Find where the given text appears and provide that cell's center as (x, y) coordinate. 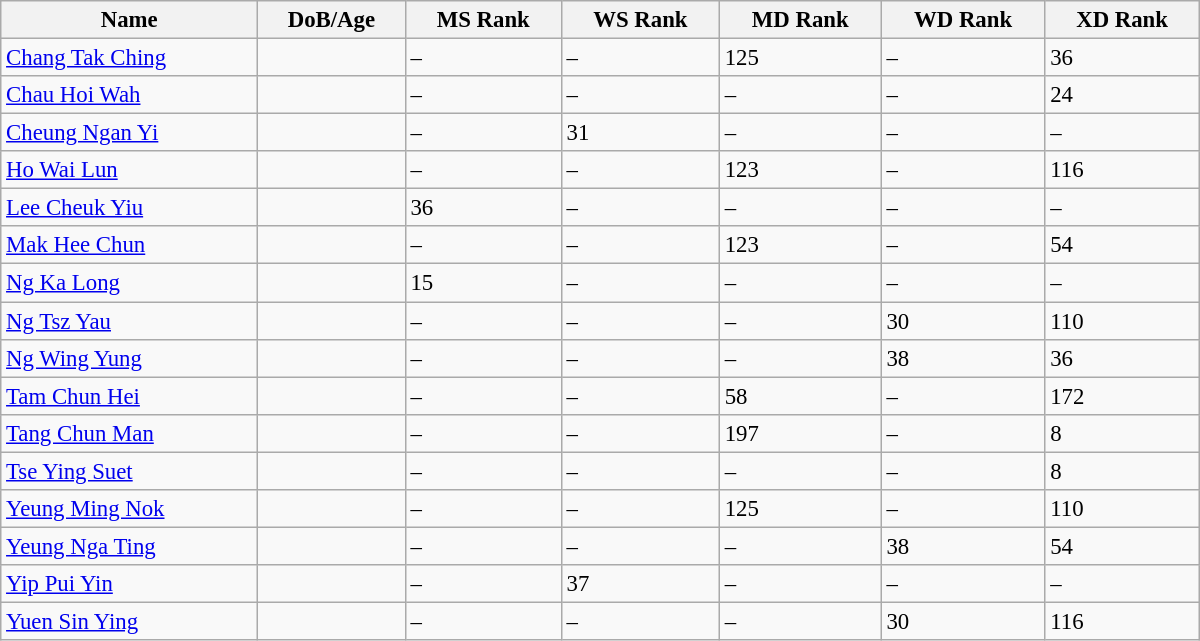
Tse Ying Suet (130, 471)
Cheung Ngan Yi (130, 133)
MD Rank (800, 20)
Ho Wai Lun (130, 170)
37 (640, 584)
Ng Ka Long (130, 283)
58 (800, 396)
WS Rank (640, 20)
Mak Hee Chun (130, 245)
Tam Chun Hei (130, 396)
Lee Cheuk Yiu (130, 208)
Name (130, 20)
31 (640, 133)
Ng Tsz Yau (130, 321)
Chang Tak Ching (130, 58)
Chau Hoi Wah (130, 95)
24 (1122, 95)
XD Rank (1122, 20)
15 (483, 283)
197 (800, 433)
Yeung Ming Nok (130, 509)
MS Rank (483, 20)
DoB/Age (332, 20)
Yeung Nga Ting (130, 546)
Yuen Sin Ying (130, 621)
172 (1122, 396)
Tang Chun Man (130, 433)
Yip Pui Yin (130, 584)
Ng Wing Yung (130, 358)
WD Rank (963, 20)
